Output the [X, Y] coordinate of the center of the cell containing the given text.  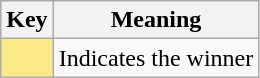
Indicates the winner [156, 58]
Meaning [156, 20]
Key [27, 20]
